Locate the cell with the specified text and output its [X, Y] center coordinate. 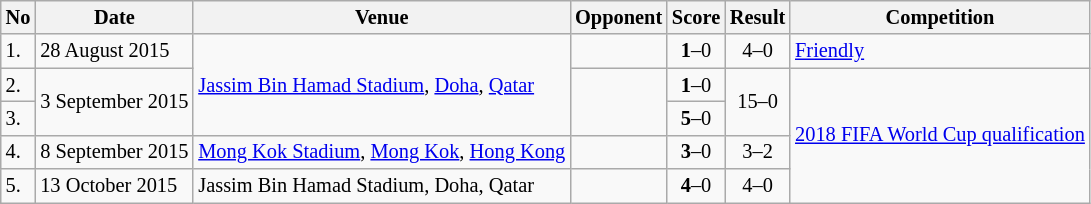
Friendly [940, 51]
1. [18, 51]
Venue [382, 17]
4. [18, 152]
Result [758, 17]
2. [18, 85]
5. [18, 186]
Date [114, 17]
3–2 [758, 152]
3 September 2015 [114, 102]
2018 FIFA World Cup qualification [940, 136]
Opponent [618, 17]
8 September 2015 [114, 152]
3. [18, 118]
3–0 [696, 152]
15–0 [758, 102]
28 August 2015 [114, 51]
13 October 2015 [114, 186]
5–0 [696, 118]
Mong Kok Stadium, Mong Kok, Hong Kong [382, 152]
No [18, 17]
Score [696, 17]
Competition [940, 17]
